Output the (x, y) coordinate of the center of the cell containing the given text.  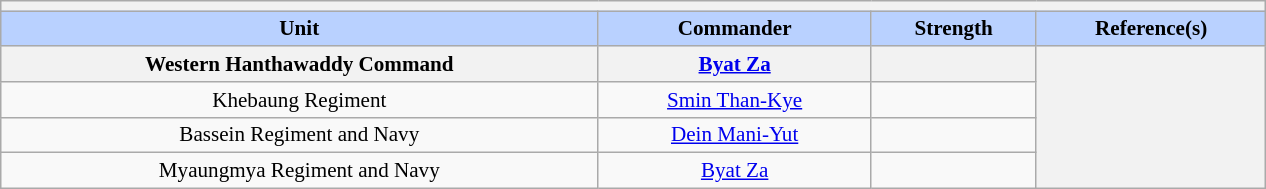
Smin Than-Kye (734, 100)
Reference(s) (1150, 28)
Bassein Regiment and Navy (299, 134)
Western Hanthawaddy Command (299, 64)
Strength (954, 28)
Khebaung Regiment (299, 100)
Dein Mani-Yut (734, 134)
Unit (299, 28)
Myaungmya Regiment and Navy (299, 170)
Commander (734, 28)
